For the text-containing cell, return its midpoint in [x, y] coordinate format. 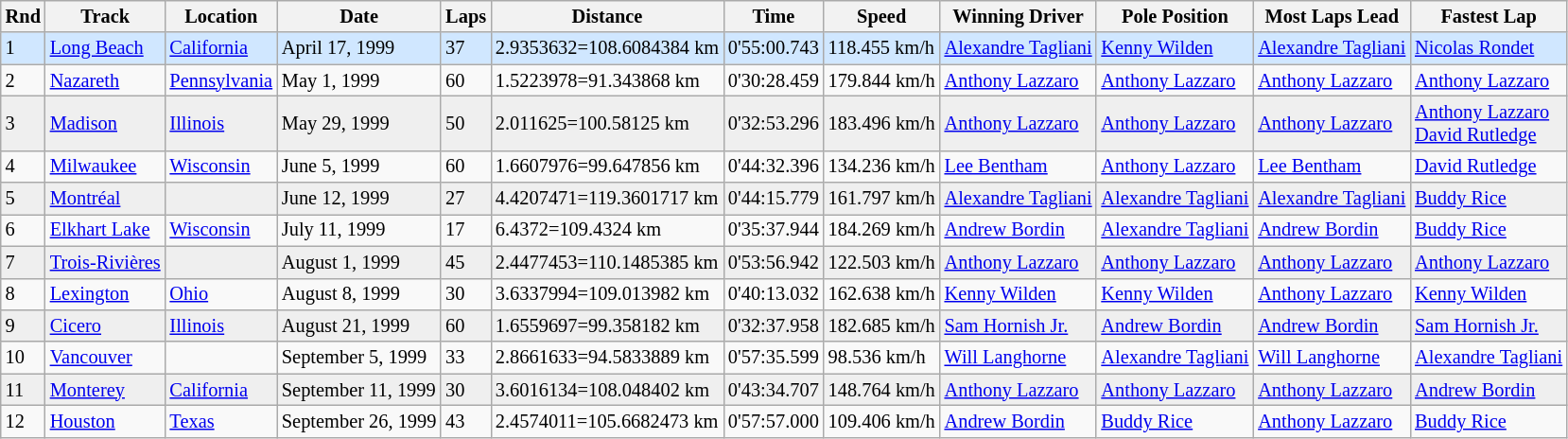
17 [465, 230]
0'43:34.707 [774, 390]
August 21, 1999 [359, 325]
August 1, 1999 [359, 262]
Monterey [106, 390]
Location [221, 16]
3.6016134=108.048402 km [607, 390]
162.638 km/h [881, 294]
August 8, 1999 [359, 294]
Trois-Rivières [106, 262]
27 [465, 199]
0'55:00.743 [774, 48]
1.6607976=99.647856 km [607, 167]
Pole Position [1175, 16]
June 12, 1999 [359, 199]
Speed [881, 16]
2.4574011=105.6682473 km [607, 421]
May 1, 1999 [359, 80]
50 [465, 123]
184.269 km/h [881, 230]
134.236 km/h [881, 167]
September 5, 1999 [359, 358]
Nazareth [106, 80]
3 [23, 123]
0'40:13.032 [774, 294]
David Rutledge [1489, 167]
2.9353632=108.6084384 km [607, 48]
37 [465, 48]
Lexington [106, 294]
10 [23, 358]
11 [23, 390]
148.764 km/h [881, 390]
0'53:56.942 [774, 262]
June 5, 1999 [359, 167]
Milwaukee [106, 167]
98.536 km/h [881, 358]
8 [23, 294]
43 [465, 421]
Distance [607, 16]
0'57:57.000 [774, 421]
0'32:53.296 [774, 123]
Madison [106, 123]
0'35:37.944 [774, 230]
0'30:28.459 [774, 80]
September 26, 1999 [359, 421]
6 [23, 230]
Pennsylvania [221, 80]
3.6337994=109.013982 km [607, 294]
Winning Driver [1019, 16]
Time [774, 16]
1.6559697=99.358182 km [607, 325]
Laps [465, 16]
Vancouver [106, 358]
Montréal [106, 199]
0'57:35.599 [774, 358]
April 17, 1999 [359, 48]
179.844 km/h [881, 80]
2.4477453=110.1485385 km [607, 262]
109.406 km/h [881, 421]
12 [23, 421]
118.455 km/h [881, 48]
182.685 km/h [881, 325]
0'32:37.958 [774, 325]
122.503 km/h [881, 262]
Anthony LazzaroDavid Rutledge [1489, 123]
4 [23, 167]
1.5223978=91.343868 km [607, 80]
Long Beach [106, 48]
4.4207471=119.3601717 km [607, 199]
2.8661633=94.5833889 km [607, 358]
September 11, 1999 [359, 390]
2 [23, 80]
183.496 km/h [881, 123]
5 [23, 199]
1 [23, 48]
Houston [106, 421]
Cicero [106, 325]
0'44:15.779 [774, 199]
Most Laps Lead [1332, 16]
Fastest Lap [1489, 16]
161.797 km/h [881, 199]
Date [359, 16]
Ohio [221, 294]
Rnd [23, 16]
Track [106, 16]
2.011625=100.58125 km [607, 123]
33 [465, 358]
July 11, 1999 [359, 230]
May 29, 1999 [359, 123]
Nicolas Rondet [1489, 48]
6.4372=109.4324 km [607, 230]
7 [23, 262]
45 [465, 262]
Elkhart Lake [106, 230]
Texas [221, 421]
0'44:32.396 [774, 167]
9 [23, 325]
